Return the (x, y) coordinate for the center point of the cell that contains the specified text.  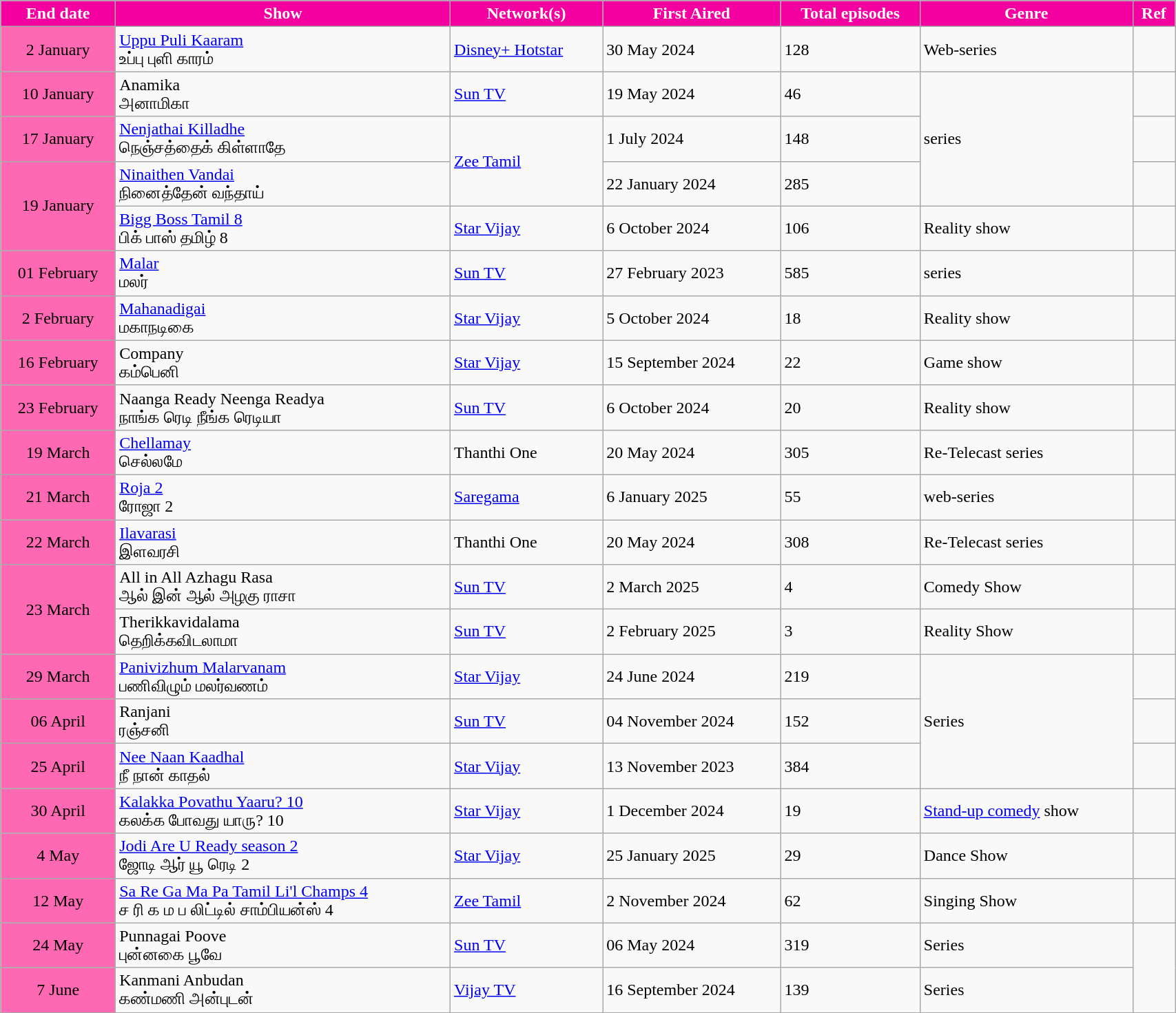
Jodi Are U Ready season 2 ஜோடி ஆர் யூ ரெடி 2 (283, 855)
Nenjathai Killadhe நெஞ்சத்தைக் கிள்ளாதே (283, 139)
23 February (58, 408)
7 June (58, 990)
Naanga Ready Neenga Readya நாங்க ரெடி நீங்க ரெடியா (283, 408)
Show (283, 14)
Ranjani ரஞ்சனி (283, 722)
1 December 2024 (692, 811)
Disney+ Hotstar (526, 50)
2 March 2025 (692, 587)
Comedy Show (1027, 587)
22 March (58, 541)
55 (850, 497)
Panivizhum Malarvanam பணிவிழும் மலர்வணம் (283, 676)
Punnagai Poove புன்னகை பூவே (283, 945)
106 (850, 229)
Ninaithen Vandai நினைத்தேன் வந்தாய் (283, 183)
19 January (58, 206)
04 November 2024 (692, 722)
25 January 2025 (692, 855)
web-series (1027, 497)
Reality Show (1027, 632)
Chellamay செல்லமே (283, 452)
Ilavarasi இளவரசி (283, 541)
285 (850, 183)
Vijay TV (526, 990)
Bigg Boss Tamil 8 பிக் பாஸ் தமிழ் 8 (283, 229)
308 (850, 541)
22 January 2024 (692, 183)
Game show (1027, 362)
Uppu Puli Kaaram உப்பு புளி காரம் (283, 50)
22 (850, 362)
01 February (58, 273)
Stand-up comedy show (1027, 811)
152 (850, 722)
4 May (58, 855)
24 June 2024 (692, 676)
305 (850, 452)
384 (850, 766)
23 March (58, 609)
Singing Show (1027, 901)
06 April (58, 722)
Web-series (1027, 50)
19 (850, 811)
All in All Azhagu Rasa ஆல் இன் ஆல் அழகு ராசா (283, 587)
46 (850, 94)
62 (850, 901)
30 May 2024 (692, 50)
18 (850, 318)
Company கம்பெனி (283, 362)
Therikkavidalama தெறிக்கவிடலாமா (283, 632)
29 March (58, 676)
4 (850, 587)
2 February (58, 318)
17 January (58, 139)
24 May (58, 945)
21 March (58, 497)
139 (850, 990)
Nee Naan Kaadhal நீ நான் காதல் (283, 766)
Kalakka Povathu Yaaru? 10 கலக்க போவது யாரு? 10 (283, 811)
Network(s) (526, 14)
16 February (58, 362)
15 September 2024 (692, 362)
6 January 2025 (692, 497)
12 May (58, 901)
5 October 2024 (692, 318)
First Aired (692, 14)
Kanmani Anbudan கண்மணி அன்புடன் (283, 990)
Dance Show (1027, 855)
Anamika அனாமிகா (283, 94)
585 (850, 273)
Sa Re Ga Ma Pa Tamil Li'l Champs 4 ச ரி க ம ப லிட்டில் சாம்பியன்ஸ் 4 (283, 901)
19 May 2024 (692, 94)
1 July 2024 (692, 139)
2 November 2024 (692, 901)
148 (850, 139)
27 February 2023 (692, 273)
25 April (58, 766)
Malar மலர் (283, 273)
Total episodes (850, 14)
Genre (1027, 14)
End date (58, 14)
10 January (58, 94)
3 (850, 632)
2 January (58, 50)
20 (850, 408)
06 May 2024 (692, 945)
30 April (58, 811)
Saregama (526, 497)
16 September 2024 (692, 990)
2 February 2025 (692, 632)
Roja 2 ரோஜா 2 (283, 497)
19 March (58, 452)
128 (850, 50)
13 November 2023 (692, 766)
Ref (1154, 14)
219 (850, 676)
319 (850, 945)
Mahanadigai மகாநடிகை (283, 318)
29 (850, 855)
